Identify which cell holds the provided text, then report its [x, y] central coordinate. 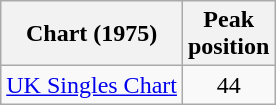
UK Singles Chart [92, 85]
Peakposition [228, 34]
Chart (1975) [92, 34]
44 [228, 85]
